Extract the [x, y] coordinate from the center of the cell holding the provided text.  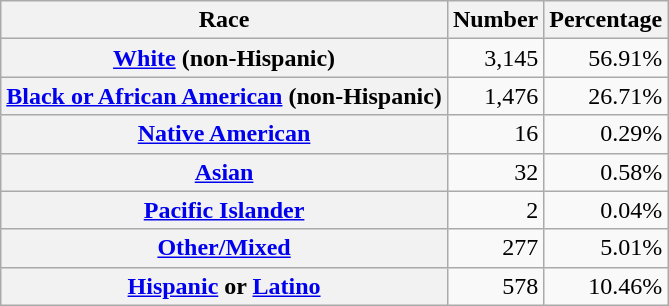
56.91% [606, 58]
0.29% [606, 134]
3,145 [495, 58]
16 [495, 134]
0.58% [606, 172]
0.04% [606, 210]
Asian [224, 172]
Pacific Islander [224, 210]
277 [495, 248]
Percentage [606, 20]
32 [495, 172]
Other/Mixed [224, 248]
Native American [224, 134]
Hispanic or Latino [224, 286]
578 [495, 286]
26.71% [606, 96]
5.01% [606, 248]
1,476 [495, 96]
2 [495, 210]
Number [495, 20]
Black or African American (non-Hispanic) [224, 96]
White (non-Hispanic) [224, 58]
10.46% [606, 286]
Race [224, 20]
